Provide the [x, y] coordinate of the cell's center where the given text is located.  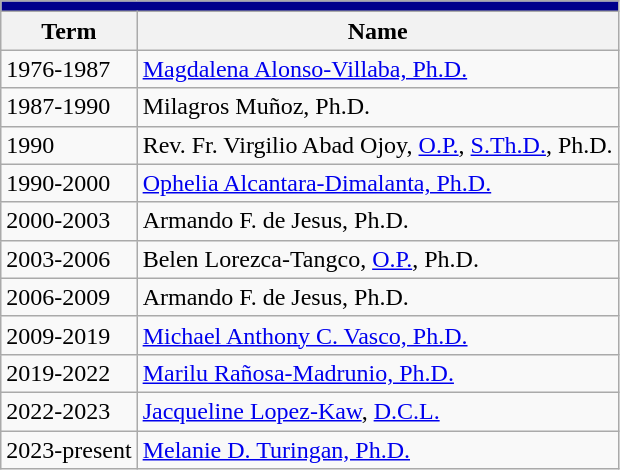
Jacqueline Lopez-Kaw, D.C.L. [378, 411]
Rev. Fr. Virgilio Abad Ojoy, O.P., S.Th.D., Ph.D. [378, 145]
2019-2022 [69, 373]
Milagros Muñoz, Ph.D. [378, 107]
2003-2006 [69, 259]
2000-2003 [69, 221]
Magdalena Alonso-Villaba, Ph.D. [378, 69]
2009-2019 [69, 335]
Belen Lorezca-Tangco, O.P., Ph.D. [378, 259]
Marilu Rañosa-Madrunio, Ph.D. [378, 373]
2006-2009 [69, 297]
Ophelia Alcantara-Dimalanta, Ph.D. [378, 183]
Melanie D. Turingan, Ph.D. [378, 449]
1990-2000 [69, 183]
Michael Anthony C. Vasco, Ph.D. [378, 335]
1987-1990 [69, 107]
1990 [69, 145]
2023-present [69, 449]
Name [378, 31]
Term [69, 31]
2022-2023 [69, 411]
1976-1987 [69, 69]
